Find where the given text appears and provide that cell's center as (x, y) coordinate. 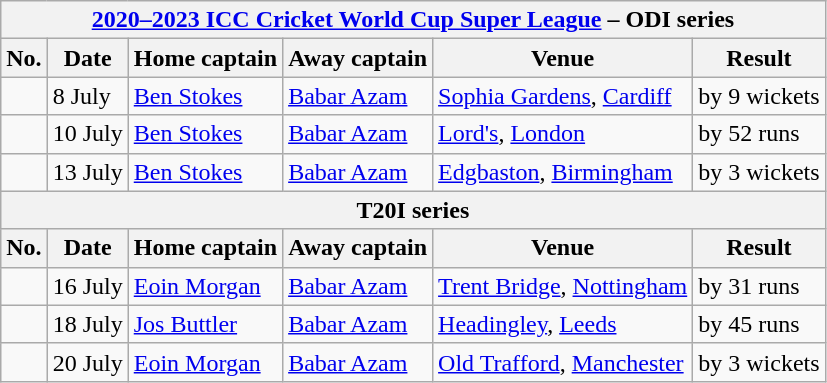
10 July (88, 134)
Jos Buttler (205, 324)
16 July (88, 286)
2020–2023 ICC Cricket World Cup Super League – ODI series (413, 20)
by 52 runs (759, 134)
by 31 runs (759, 286)
by 45 runs (759, 324)
13 July (88, 172)
Headingley, Leeds (563, 324)
by 9 wickets (759, 96)
Sophia Gardens, Cardiff (563, 96)
8 July (88, 96)
20 July (88, 362)
18 July (88, 324)
T20I series (413, 210)
Edgbaston, Birmingham (563, 172)
Lord's, London (563, 134)
Old Trafford, Manchester (563, 362)
Trent Bridge, Nottingham (563, 286)
